Pinpoint the cell where the given text exists, returning its (x, y) midpoint coordinate. 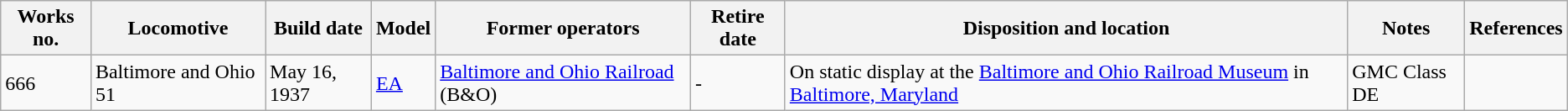
Notes (1406, 29)
EA (403, 82)
May 16, 1937 (318, 82)
Works no. (46, 29)
Baltimore and Ohio 51 (178, 82)
Locomotive (178, 29)
Model (403, 29)
Disposition and location (1065, 29)
Former operators (563, 29)
Build date (318, 29)
On static display at the Baltimore and Ohio Railroad Museum in Baltimore, Maryland (1065, 82)
Retire date (737, 29)
- (737, 82)
GMC Class DE (1406, 82)
Baltimore and Ohio Railroad (B&O) (563, 82)
References (1516, 29)
666 (46, 82)
